Provide the [x, y] coordinate of the cell's center where the given text is located.  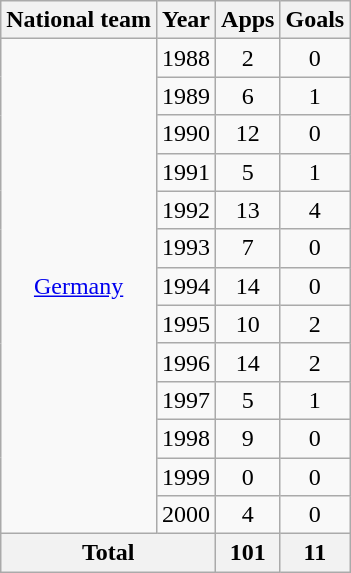
1988 [186, 58]
1994 [186, 286]
Goals [315, 20]
1990 [186, 134]
1995 [186, 324]
Apps [248, 20]
National team [79, 20]
1991 [186, 172]
1993 [186, 248]
Germany [79, 286]
1998 [186, 438]
2000 [186, 515]
1999 [186, 477]
13 [248, 210]
Total [108, 553]
101 [248, 553]
10 [248, 324]
1997 [186, 400]
Year [186, 20]
7 [248, 248]
6 [248, 96]
1996 [186, 362]
1992 [186, 210]
9 [248, 438]
1989 [186, 96]
11 [315, 553]
12 [248, 134]
